Detect which cell encompasses the target text, then output its [X, Y] center coordinate. 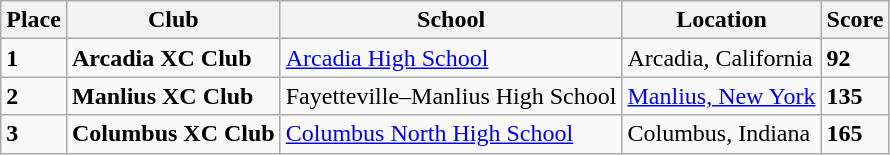
Club [173, 20]
Arcadia XC Club [173, 58]
Columbus North High School [451, 134]
Manlius XC Club [173, 96]
Columbus XC Club [173, 134]
Fayetteville–Manlius High School [451, 96]
135 [855, 96]
Arcadia, California [722, 58]
Columbus, Indiana [722, 134]
92 [855, 58]
2 [34, 96]
Location [722, 20]
Arcadia High School [451, 58]
1 [34, 58]
Place [34, 20]
165 [855, 134]
Score [855, 20]
Manlius, New York [722, 96]
3 [34, 134]
School [451, 20]
